Output the [x, y] coordinate of the center of the cell containing the given text.  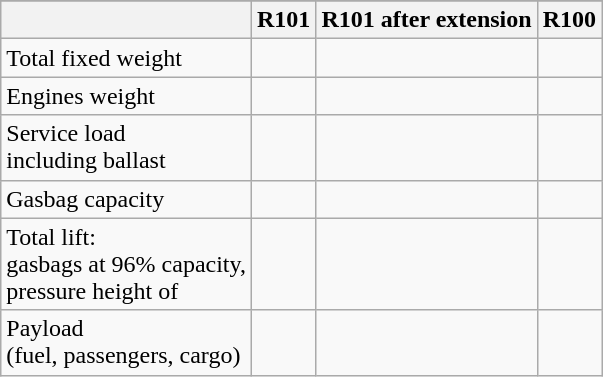
R101 after extension [426, 20]
R100 [569, 20]
Gasbag capacity [126, 199]
R101 [284, 20]
Service loadincluding ballast [126, 148]
Total fixed weight [126, 58]
Engines weight [126, 96]
Payload(fuel, passengers, cargo) [126, 342]
Total lift:gasbags at 96% capacity, pressure height of [126, 264]
